Search for the cell housing the specified text and yield its [X, Y] center coordinate. 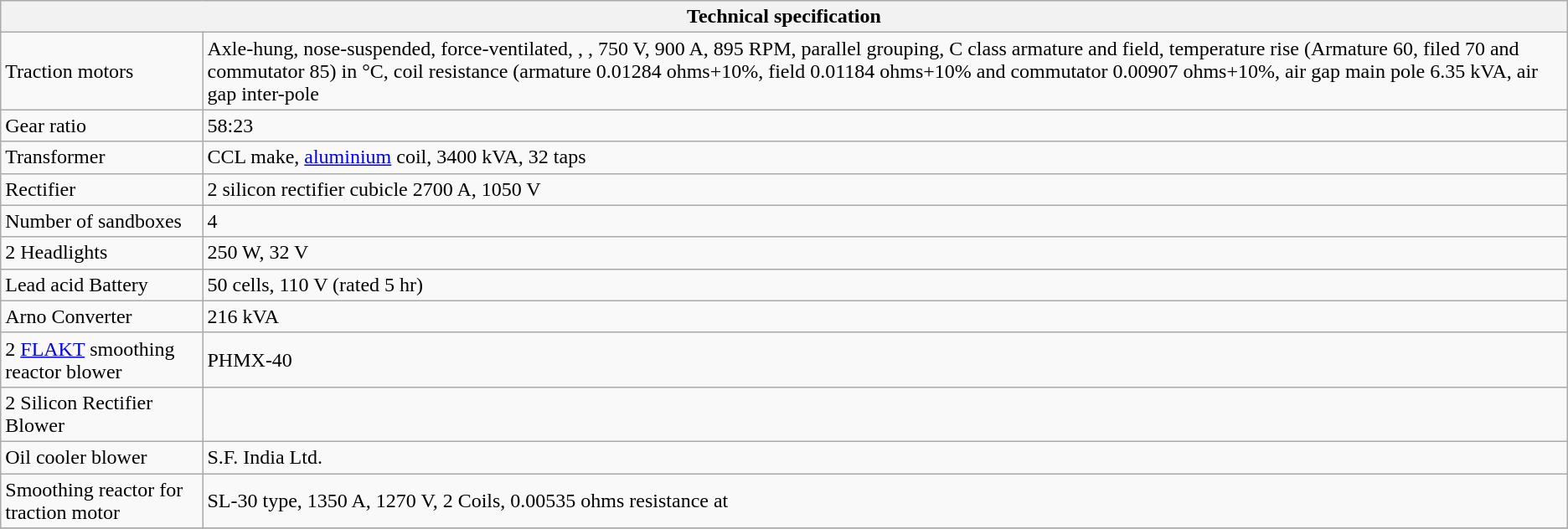
Smoothing reactor for traction motor [102, 501]
Lead acid Battery [102, 285]
Gear ratio [102, 126]
Traction motors [102, 71]
CCL make, aluminium coil, 3400 kVA, 32 taps [885, 157]
Oil cooler blower [102, 457]
2 Headlights [102, 253]
250 W, 32 V [885, 253]
Rectifier [102, 189]
Arno Converter [102, 316]
S.F. India Ltd. [885, 457]
Technical specification [784, 17]
216 kVA [885, 316]
4 [885, 221]
50 cells, 110 V (rated 5 hr) [885, 285]
2 FLAKT smoothing reactor blower [102, 360]
PHMX-40 [885, 360]
58:23 [885, 126]
Transformer [102, 157]
2 Silicon Rectifier Blower [102, 413]
2 silicon rectifier cubicle 2700 A, 1050 V [885, 189]
SL-30 type, 1350 A, 1270 V, 2 Coils, 0.00535 ohms resistance at [885, 501]
Number of sandboxes [102, 221]
